From the cell containing the given text, extract its center point as [X, Y] coordinate. 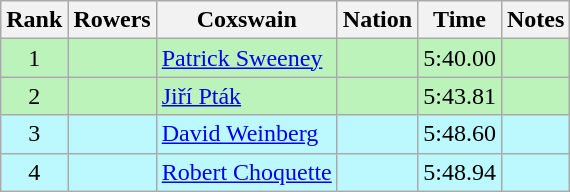
5:48.60 [460, 134]
Coxswain [246, 20]
4 [34, 172]
1 [34, 58]
5:40.00 [460, 58]
5:43.81 [460, 96]
Nation [377, 20]
Notes [535, 20]
David Weinberg [246, 134]
2 [34, 96]
Patrick Sweeney [246, 58]
3 [34, 134]
Rank [34, 20]
Robert Choquette [246, 172]
Time [460, 20]
Rowers [112, 20]
Jiří Pták [246, 96]
5:48.94 [460, 172]
